Scan for the cell matching the given text and deliver its [x, y] coordinate at center. 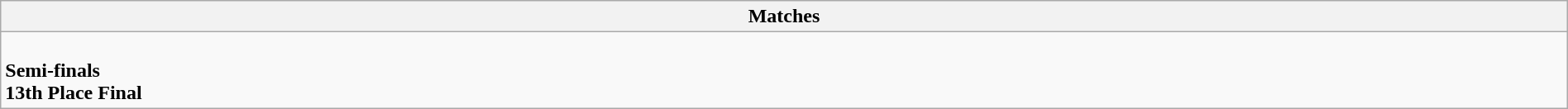
Matches [784, 17]
Semi-finals 13th Place Final [784, 70]
